Capture the cell that displays the provided text and extract its (X, Y) central coordinate. 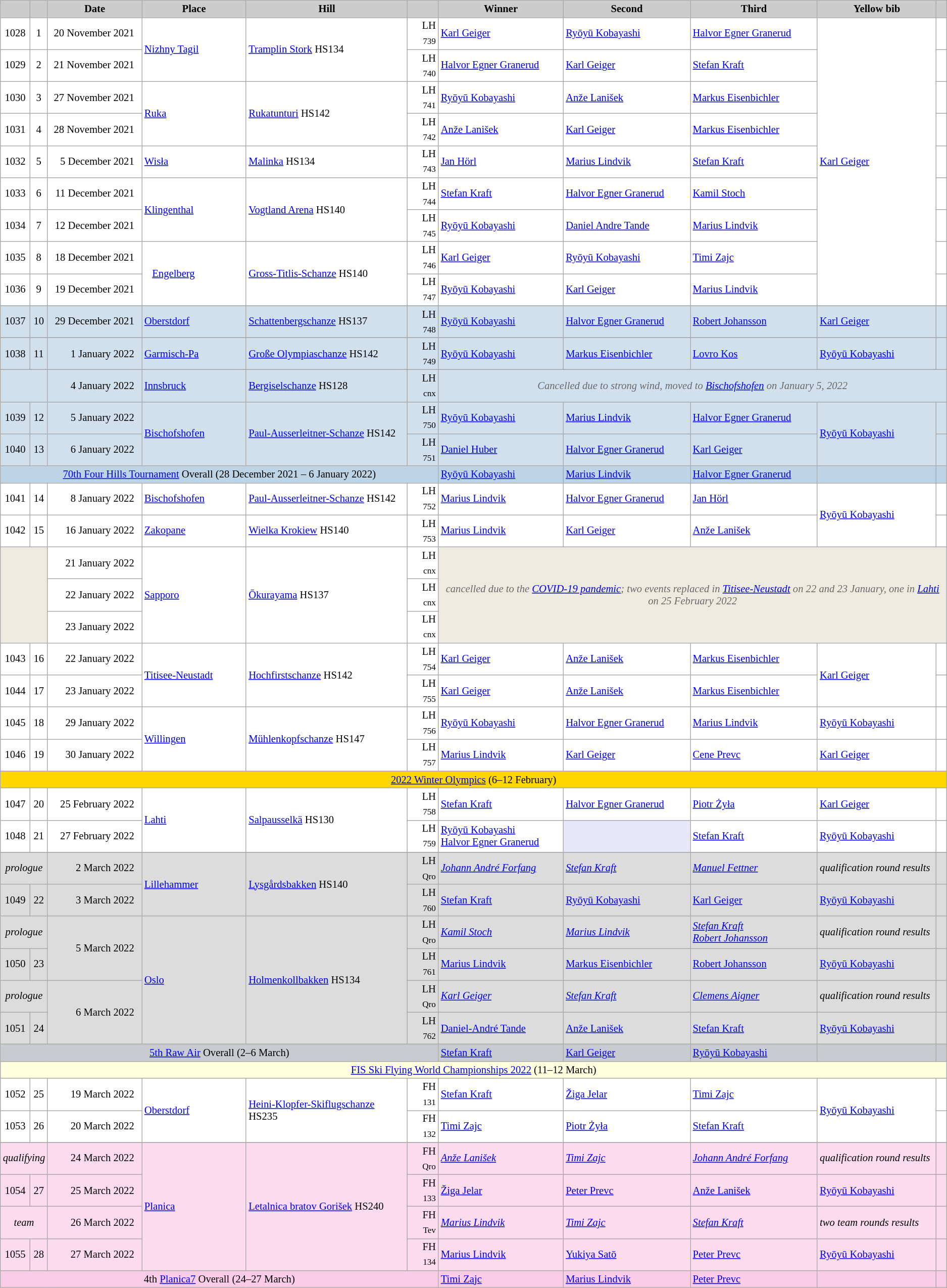
8 (38, 258)
FH 133 (423, 1190)
Tramplin Stork HS134 (326, 50)
LH 753 (423, 531)
6 March 2022 (95, 1013)
2 (38, 66)
5th Raw Air Overall (2–6 March) (219, 1053)
LH 747 (423, 289)
Garmisch-Pa (194, 354)
25 March 2022 (95, 1190)
1052 (15, 1094)
6 January 2022 (95, 450)
19 December 2021 (95, 289)
22 (38, 900)
LH 759 (423, 836)
7 (38, 225)
1043 (15, 659)
1050 (15, 964)
Stefan Kraft Robert Johansson (754, 932)
21 November 2021 (95, 66)
29 January 2022 (95, 723)
4th Planica7 Overall (24–27 March) (219, 1279)
LH 754 (423, 659)
1049 (15, 900)
19 (38, 755)
27 (38, 1190)
qualifying (24, 1158)
19 March 2022 (95, 1094)
LH 752 (423, 498)
1041 (15, 498)
Innsbruck (194, 385)
LH 749 (423, 354)
FH Tev (423, 1222)
2 March 2022 (95, 868)
Hochfirstschanze HS142 (326, 675)
20 November 2021 (95, 33)
28 November 2021 (95, 129)
Daniel Andre Tande (626, 225)
13 (38, 450)
Third (754, 9)
1042 (15, 531)
Ruka (194, 113)
FH 132 (423, 1126)
cancelled due to the COVID-19 pandemic; two events replaced in Titisee-Neustadt on 22 and 23 January, one in Lahti on 25 February 2022 (693, 595)
30 January 2022 (95, 755)
18 December 2021 (95, 258)
Lillehammer (194, 884)
1034 (15, 225)
1029 (15, 66)
Oslo (194, 980)
Second (626, 9)
Lovro Kos (754, 354)
LH 750 (423, 417)
Lysgårdsbakken HS140 (326, 884)
1028 (15, 33)
FH 131 (423, 1094)
10 (38, 321)
Planica (194, 1207)
1045 (15, 723)
21 January 2022 (95, 563)
25 February 2022 (95, 803)
Daniel-André Tande (501, 1028)
Große Olympiaschanze HS142 (326, 354)
14 (38, 498)
LH 746 (423, 258)
1031 (15, 129)
LH 762 (423, 1028)
27 February 2022 (95, 836)
LH 761 (423, 964)
Manuel Fettner (754, 868)
26 March 2022 (95, 1222)
FH Qro (423, 1158)
25 (38, 1094)
LH 740 (423, 66)
Wielka Krokiew HS140 (326, 531)
16 January 2022 (95, 531)
3 March 2022 (95, 900)
Gross-Titlis-Schanze HS140 (326, 274)
6 (38, 193)
Zakopane (194, 531)
70th Four Hills Tournament Overall (28 December 2021 – 6 January 2022) (219, 474)
4 January 2022 (95, 385)
18 (38, 723)
Winner (501, 9)
LH 757 (423, 755)
1051 (15, 1028)
12 (38, 417)
LH 751 (423, 450)
1055 (15, 1254)
LH 760 (423, 900)
team (24, 1222)
LH 742 (423, 129)
9 (38, 289)
LH 744 (423, 193)
Vogtland Arena HS140 (326, 209)
LH 758 (423, 803)
21 (38, 836)
Cancelled due to strong wind, moved to Bischofshofen on January 5, 2022 (693, 385)
24 (38, 1028)
1037 (15, 321)
LH 755 (423, 691)
Malinka HS134 (326, 162)
1035 (15, 258)
27 March 2022 (95, 1254)
FIS Ski Flying World Championships 2022 (11–12 March) (474, 1070)
1036 (15, 289)
1048 (15, 836)
5 January 2022 (95, 417)
8 January 2022 (95, 498)
11 December 2021 (95, 193)
5 (38, 162)
Nizhny Tagil (194, 50)
23 (38, 964)
28 (38, 1254)
1 January 2022 (95, 354)
4 (38, 129)
29 December 2021 (95, 321)
1053 (15, 1126)
1030 (15, 97)
Sapporo (194, 595)
LH 745 (423, 225)
Heini-Klopfer-Skiflugschanze HS235 (326, 1111)
11 (38, 354)
Mühlenkopfschanze HS147 (326, 739)
Ōkurayama HS137 (326, 595)
LH 756 (423, 723)
Engelberg (194, 274)
1040 (15, 450)
Willingen (194, 739)
5 December 2021 (95, 162)
1 (38, 33)
2022 Winter Olympics (6–12 February) (474, 780)
Date (95, 9)
12 December 2021 (95, 225)
17 (38, 691)
Titisee-Neustadt (194, 675)
Cene Prevc (754, 755)
20 (38, 803)
15 (38, 531)
1038 (15, 354)
1032 (15, 162)
Wisła (194, 162)
20 March 2022 (95, 1126)
Place (194, 9)
FH 134 (423, 1254)
3 (38, 97)
Yukiya Satō (626, 1254)
1047 (15, 803)
Lahti (194, 820)
5 March 2022 (95, 948)
two team rounds results (877, 1222)
24 March 2022 (95, 1158)
1044 (15, 691)
LH 741 (423, 97)
Rukatunturi HS142 (326, 113)
Klingenthal (194, 209)
27 November 2021 (95, 97)
LH 739 (423, 33)
1039 (15, 417)
LH 748 (423, 321)
1033 (15, 193)
Hill (326, 9)
LH 743 (423, 162)
Bergiselschanze HS128 (326, 385)
1054 (15, 1190)
1046 (15, 755)
26 (38, 1126)
Daniel Huber (501, 450)
Ryōyū Kobayashi Halvor Egner Granerud (501, 836)
Letalnica bratov Gorišek HS240 (326, 1207)
Schattenbergschanze HS137 (326, 321)
Yellow bib (877, 9)
Salpausselkä HS130 (326, 820)
Clemens Aigner (754, 996)
Holmenkollbakken HS134 (326, 980)
16 (38, 659)
